Output the (x, y) coordinate of the center of the cell containing the given text.  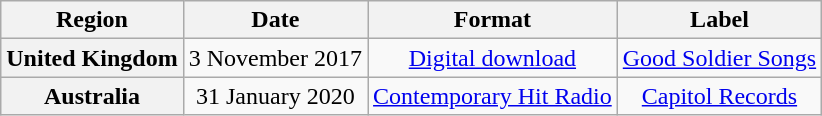
31 January 2020 (275, 96)
Contemporary Hit Radio (493, 96)
Label (719, 20)
Australia (92, 96)
Date (275, 20)
Format (493, 20)
Capitol Records (719, 96)
Digital download (493, 58)
Region (92, 20)
3 November 2017 (275, 58)
Good Soldier Songs (719, 58)
United Kingdom (92, 58)
